Determine the [X, Y] coordinate at the center of the cell enclosing the given text.  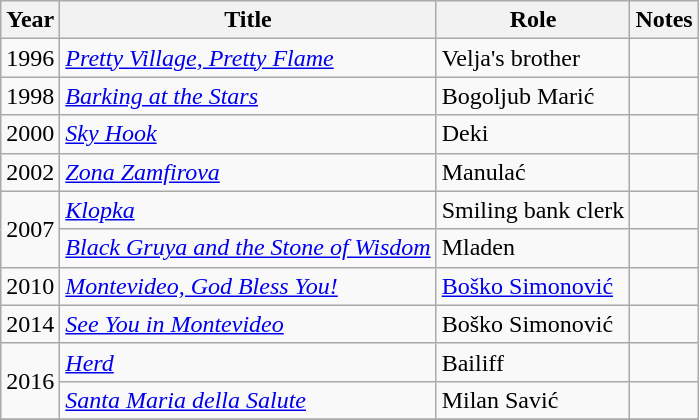
Klopka [248, 210]
Role [533, 20]
Title [248, 20]
2014 [30, 324]
2007 [30, 229]
1998 [30, 96]
2000 [30, 134]
Bailiff [533, 362]
Barking at the Stars [248, 96]
Year [30, 20]
Mladen [533, 248]
Herd [248, 362]
1996 [30, 58]
2016 [30, 381]
2002 [30, 172]
Pretty Village, Pretty Flame [248, 58]
Zona Zamfirova [248, 172]
Sky Hook [248, 134]
Black Gruya and the Stone of Wisdom [248, 248]
Smiling bank clerk [533, 210]
Deki [533, 134]
Montevideo, God Bless You! [248, 286]
Manulać [533, 172]
2010 [30, 286]
Bogoljub Marić [533, 96]
Velja's brother [533, 58]
See You in Montevideo [248, 324]
Notes [664, 20]
Milan Savić [533, 400]
Santa Maria della Salute [248, 400]
